Provide the (x, y) coordinate of the cell's center where the given text is located.  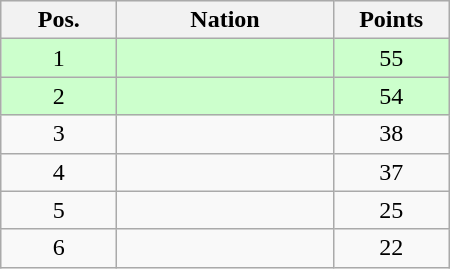
25 (391, 210)
54 (391, 96)
3 (59, 134)
38 (391, 134)
6 (59, 248)
Nation (225, 20)
Pos. (59, 20)
37 (391, 172)
2 (59, 96)
22 (391, 248)
1 (59, 58)
Points (391, 20)
55 (391, 58)
5 (59, 210)
4 (59, 172)
